Return [x, y] of the center of cell containing provided text 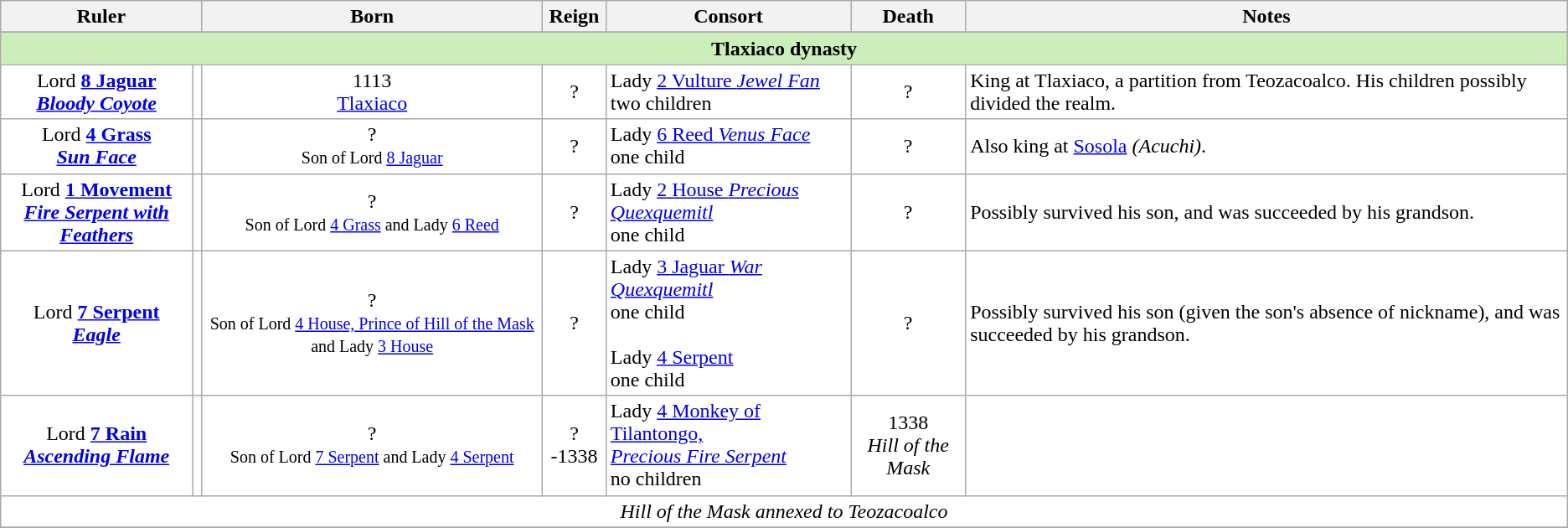
1113Tlaxiaco [372, 92]
Lady 6 Reed Venus Faceone child [728, 146]
Lord 7 SerpentEagle [97, 324]
Consort [728, 17]
Lord 4 GrassSun Face [97, 146]
Tlaxiaco dynasty [784, 49]
Lady 3 Jaguar War Quexquemitlone childLady 4 Serpentone child [728, 324]
1338Hill of the Mask [908, 446]
?Son of Lord 4 House, Prince of Hill of the Mask and Lady 3 House [372, 324]
Lady 2 House Precious Quexquemitlone child [728, 212]
Lord 8 JaguarBloody Coyote [97, 92]
Ruler [101, 17]
Possibly survived his son (given the son's absence of nickname), and was succeeded by his grandson. [1266, 324]
Lady 4 Monkey of Tilantongo,Precious Fire Serpentno children [728, 446]
?-1338 [575, 446]
Possibly survived his son, and was succeeded by his grandson. [1266, 212]
?Son of Lord 4 Grass and Lady 6 Reed [372, 212]
Death [908, 17]
Lady 2 Vulture Jewel Fantwo children [728, 92]
Notes [1266, 17]
Also king at Sosola (Acuchi). [1266, 146]
King at Tlaxiaco, a partition from Teozacoalco. His children possibly divided the realm. [1266, 92]
Lord 7 RainAscending Flame [97, 446]
Lord 1 MovementFire Serpent with Feathers [97, 212]
Reign [575, 17]
?Son of Lord 7 Serpent and Lady 4 Serpent [372, 446]
?Son of Lord 8 Jaguar [372, 146]
Born [372, 17]
Hill of the Mask annexed to Teozacoalco [784, 511]
